Determine the [x, y] coordinate at the center of the cell enclosing the given text.  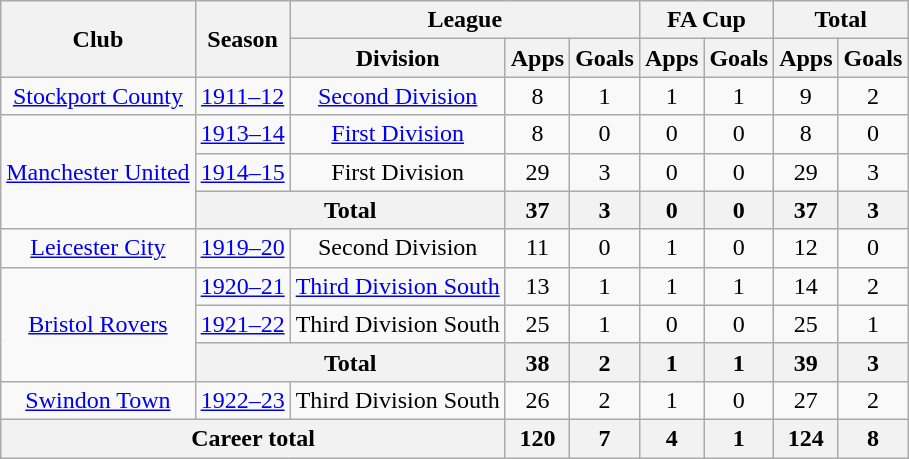
1919–20 [242, 248]
1922–23 [242, 400]
Season [242, 39]
Division [398, 58]
26 [537, 400]
27 [806, 400]
9 [806, 96]
1914–15 [242, 172]
38 [537, 362]
League [464, 20]
Leicester City [98, 248]
1913–14 [242, 134]
1921–22 [242, 324]
4 [671, 438]
Manchester United [98, 172]
1920–21 [242, 286]
Stockport County [98, 96]
Career total [253, 438]
39 [806, 362]
14 [806, 286]
12 [806, 248]
120 [537, 438]
13 [537, 286]
7 [605, 438]
Bristol Rovers [98, 324]
Swindon Town [98, 400]
Club [98, 39]
11 [537, 248]
124 [806, 438]
FA Cup [706, 20]
1911–12 [242, 96]
